Locate the cell with the specified text and output its (x, y) center coordinate. 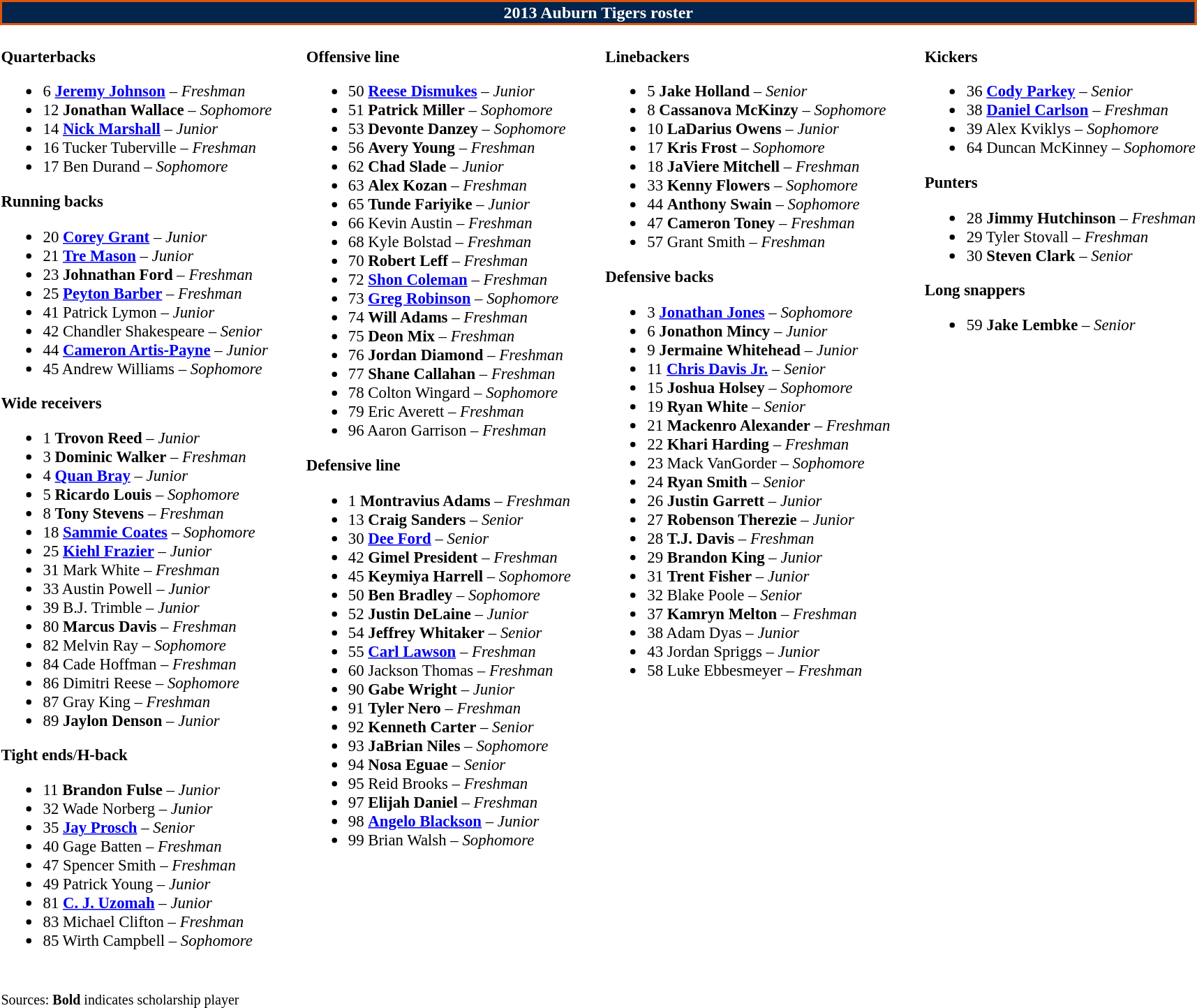
2013 Auburn Tigers roster (599, 13)
